Return the [X, Y] coordinate for the center point of the cell that contains the specified text.  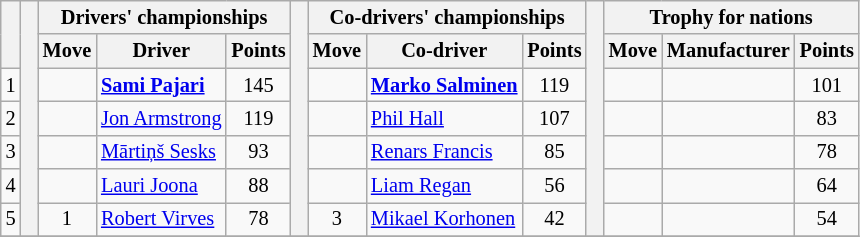
Co-drivers' championships [448, 17]
Drivers' championships [164, 17]
Trophy for nations [732, 17]
64 [827, 186]
Marko Salminen [444, 85]
83 [827, 118]
2 [11, 118]
5 [11, 219]
Sami Pajari [161, 85]
4 [11, 186]
Driver [161, 51]
Renars Francis [444, 152]
101 [827, 85]
88 [258, 186]
42 [554, 219]
Liam Regan [444, 186]
54 [827, 219]
56 [554, 186]
Co-driver [444, 51]
Mārtiņš Sesks [161, 152]
107 [554, 118]
85 [554, 152]
Phil Hall [444, 118]
Lauri Joona [161, 186]
Robert Virves [161, 219]
Manufacturer [728, 51]
93 [258, 152]
Jon Armstrong [161, 118]
145 [258, 85]
Mikael Korhonen [444, 219]
